Return (X, Y) of the center of cell containing provided text 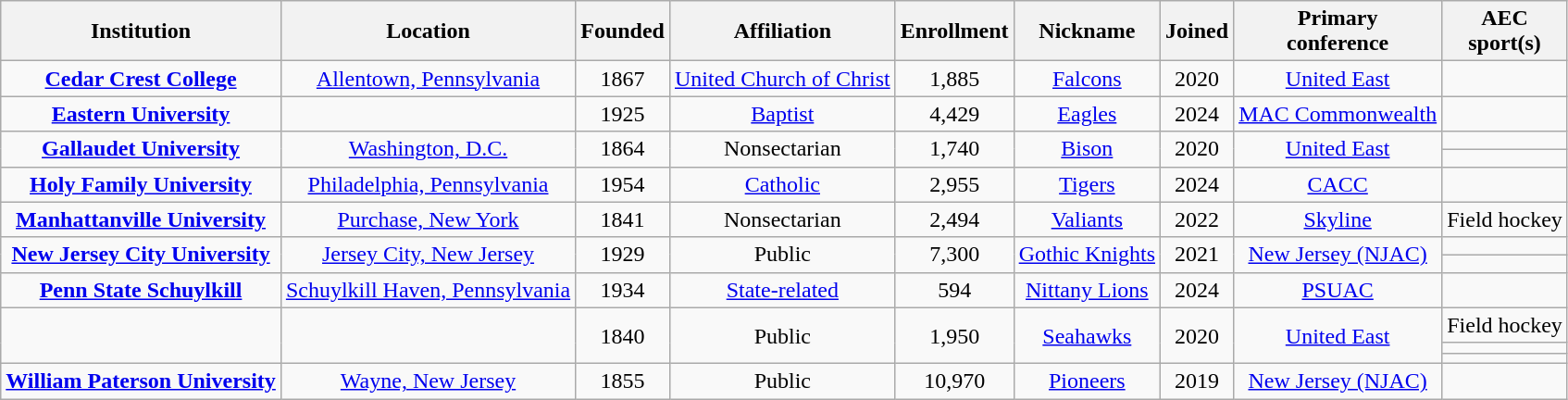
1929 (623, 255)
Seahawks (1087, 335)
Washington, D.C. (428, 149)
1,885 (954, 79)
Purchase, New York (428, 219)
594 (954, 290)
MAC Commonwealth (1338, 114)
1841 (623, 219)
Skyline (1338, 219)
Holy Family University (141, 184)
Manhattanville University (141, 219)
Enrollment (954, 31)
CACC (1338, 184)
Nittany Lions (1087, 290)
1864 (623, 149)
Gothic Knights (1087, 255)
1954 (623, 184)
1840 (623, 335)
1925 (623, 114)
4,429 (954, 114)
Philadelphia, Pennsylvania (428, 184)
Founded (623, 31)
10,970 (954, 381)
Baptist (782, 114)
William Paterson University (141, 381)
2,494 (954, 219)
Eastern University (141, 114)
Location (428, 31)
United Church of Christ (782, 79)
Tigers (1087, 184)
Primaryconference (1338, 31)
Cedar Crest College (141, 79)
1,740 (954, 149)
1,950 (954, 335)
AECsport(s) (1505, 31)
Eagles (1087, 114)
2,955 (954, 184)
Nickname (1087, 31)
1934 (623, 290)
New Jersey City University (141, 255)
2022 (1198, 219)
Falcons (1087, 79)
State-related (782, 290)
Gallaudet University (141, 149)
PSUAC (1338, 290)
1855 (623, 381)
1867 (623, 79)
Catholic (782, 184)
Joined (1198, 31)
Schuylkill Haven, Pennsylvania (428, 290)
7,300 (954, 255)
Wayne, New Jersey (428, 381)
Jersey City, New Jersey (428, 255)
2021 (1198, 255)
Valiants (1087, 219)
Pioneers (1087, 381)
Affiliation (782, 31)
Institution (141, 31)
Penn State Schuylkill (141, 290)
Allentown, Pennsylvania (428, 79)
Bison (1087, 149)
2019 (1198, 381)
